Identify which cell holds the provided text, then report its (X, Y) central coordinate. 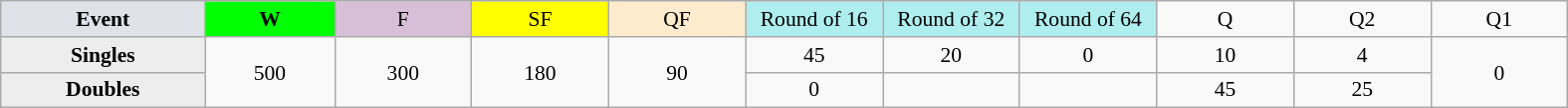
300 (403, 72)
QF (677, 19)
Q2 (1362, 19)
25 (1362, 90)
500 (270, 72)
Round of 32 (951, 19)
F (403, 19)
Doubles (104, 90)
Round of 64 (1088, 19)
4 (1362, 55)
Q (1226, 19)
Q1 (1499, 19)
Singles (104, 55)
SF (541, 19)
Round of 16 (814, 19)
10 (1226, 55)
90 (677, 72)
W (270, 19)
180 (541, 72)
Event (104, 19)
20 (951, 55)
